Identify which cell holds the provided text, then report its (X, Y) central coordinate. 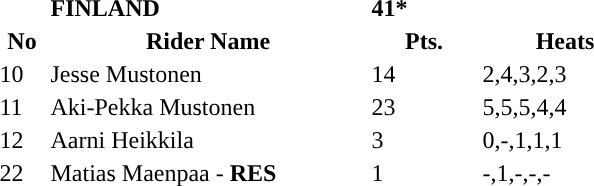
23 (424, 107)
Pts. (424, 41)
14 (424, 74)
Aarni Heikkila (208, 140)
Aki-Pekka Mustonen (208, 107)
Rider Name (208, 41)
Jesse Mustonen (208, 74)
3 (424, 140)
